Find where the given text appears and provide that cell's center as [X, Y] coordinate. 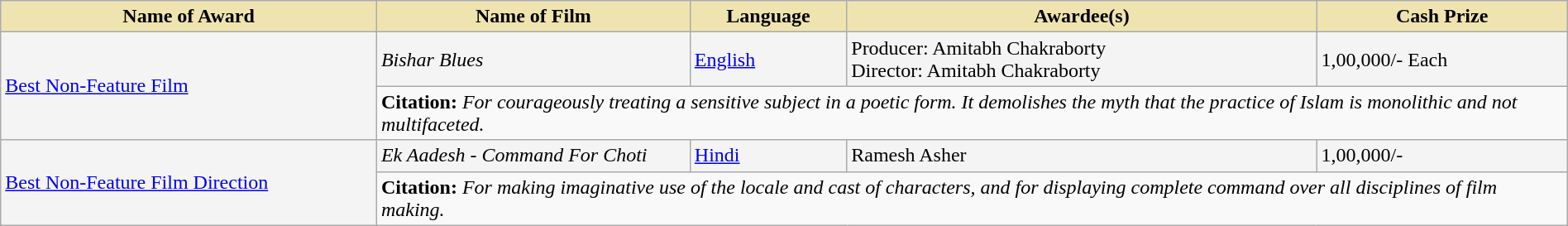
Hindi [767, 156]
Name of Award [189, 17]
Ek Aadesh - Command For Choti [533, 156]
English [767, 60]
Awardee(s) [1082, 17]
Best Non-Feature Film [189, 86]
Best Non-Feature Film Direction [189, 182]
Producer: Amitabh ChakrabortyDirector: Amitabh Chakraborty [1082, 60]
Language [767, 17]
Name of Film [533, 17]
1,00,000/- Each [1442, 60]
Cash Prize [1442, 17]
1,00,000/- [1442, 156]
Ramesh Asher [1082, 156]
Citation: For making imaginative use of the locale and cast of characters, and for displaying complete command over all disciplines of film making. [972, 199]
Bishar Blues [533, 60]
